For the text-containing cell, return its midpoint in (X, Y) coordinate format. 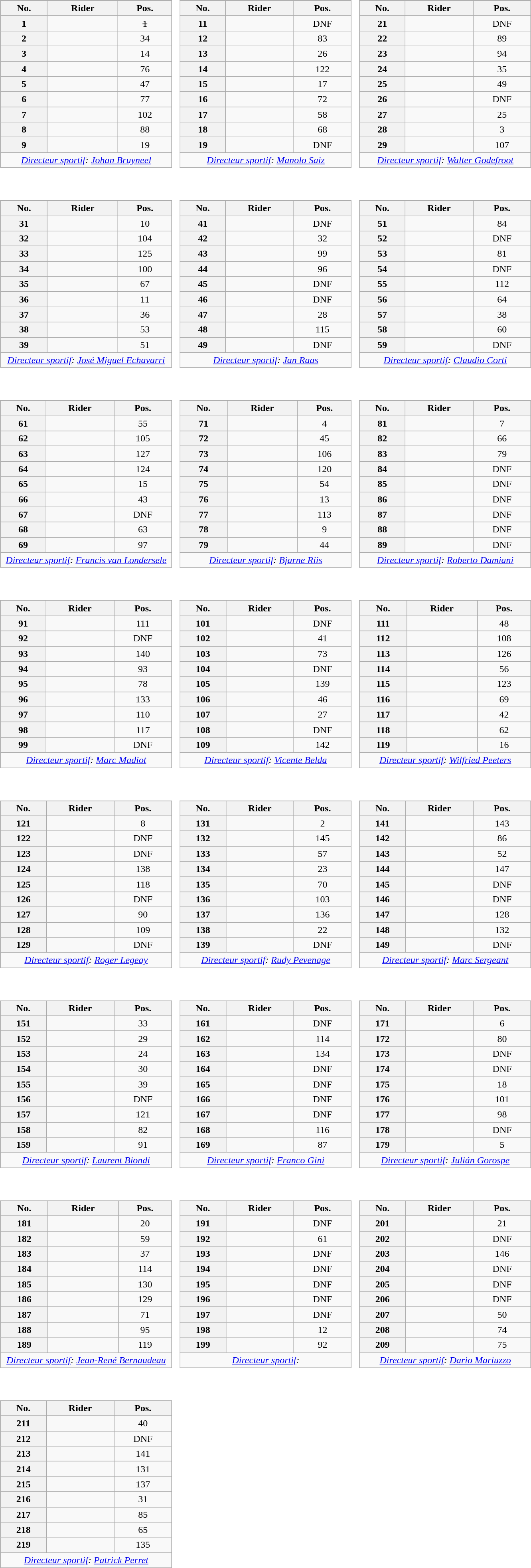
148 (382, 929)
100 (145, 269)
Directeur sportif: Franco Gini (266, 1160)
152 (23, 1038)
182 (24, 1238)
197 (203, 1315)
140 (143, 654)
212 (23, 1439)
Directeur sportif: José Miguel Echavarri (86, 360)
204 (382, 1269)
Directeur sportif: Manolo Saiz (266, 160)
151 (23, 1023)
188 (24, 1330)
162 (203, 1038)
40 (143, 1424)
80 (502, 1038)
Directeur sportif: (266, 1360)
No. Rider Pos. 161 DNF 162 114 163 134 164 DNF 165 DNF 166 DNF 167 DNF 168 116 169 87 Directeur sportif: Franco Gini (268, 1079)
178 (382, 1130)
206 (382, 1299)
179 (382, 1145)
No. Rider Pos. 101 DNF 102 41 103 73 104 DNF 105 139 106 46 107 27 108 DNF 109 142 Directeur sportif: Vicente Belda (268, 679)
192 (203, 1238)
201 (382, 1223)
185 (24, 1284)
196 (203, 1299)
Directeur sportif: Patrick Perret (86, 1560)
184 (24, 1269)
10 (145, 223)
153 (23, 1054)
156 (23, 1099)
213 (23, 1454)
176 (382, 1099)
144 (382, 869)
Directeur sportif: Walter Godefroot (445, 160)
191 (203, 1223)
No. Rider Pos. 71 4 72 45 73 106 74 120 75 54 76 13 77 113 78 9 79 44 Directeur sportif: Bjarne Riis (268, 479)
Directeur sportif: Roger Legeay (86, 960)
149 (382, 945)
177 (382, 1115)
205 (382, 1284)
202 (382, 1238)
60 (502, 330)
195 (203, 1284)
214 (23, 1469)
186 (24, 1299)
Directeur sportif: Dario Mariuzzo (445, 1360)
163 (203, 1054)
Directeur sportif: Laurent Biondi (86, 1160)
181 (24, 1223)
173 (382, 1054)
211 (23, 1424)
No. Rider Pos. 191 DNF 192 61 193 DNF 194 DNF 195 DNF 196 DNF 197 DNF 198 12 199 92 Directeur sportif: (268, 1279)
120 (325, 469)
110 (143, 714)
209 (382, 1345)
203 (382, 1254)
Directeur sportif: Johan Bruyneel (86, 160)
217 (23, 1515)
50 (502, 1315)
155 (23, 1084)
166 (203, 1099)
207 (382, 1315)
165 (203, 1084)
Directeur sportif: Marc Madiot (86, 760)
175 (382, 1084)
157 (23, 1115)
172 (382, 1038)
193 (203, 1254)
Directeur sportif: Jan Raas (266, 360)
174 (382, 1069)
199 (203, 1345)
215 (23, 1484)
167 (203, 1115)
Directeur sportif: Wilfried Peeters (445, 760)
216 (23, 1499)
219 (23, 1545)
Directeur sportif: Claudio Corti (445, 360)
70 (322, 884)
Directeur sportif: Francis van Londersele (86, 560)
20 (145, 1223)
154 (23, 1069)
Directeur sportif: Jean-René Bernaudeau (86, 1360)
30 (143, 1069)
161 (203, 1023)
Directeur sportif: Rudy Pevenage (266, 960)
164 (203, 1069)
Directeur sportif: Bjarne Riis (266, 560)
169 (203, 1145)
208 (382, 1330)
No. Rider Pos. 41 DNF 42 32 43 99 44 96 45 DNF 46 DNF 47 28 48 115 49 DNF Directeur sportif: Jan Raas (268, 279)
198 (203, 1330)
130 (145, 1284)
Directeur sportif: Julián Gorospe (445, 1160)
158 (23, 1130)
159 (23, 1145)
187 (24, 1315)
Directeur sportif: Roberto Damiani (445, 560)
No. Rider Pos. 131 2 132 145 133 57 134 23 135 70 136 103 137 136 138 22 139 DNF Directeur sportif: Rudy Pevenage (268, 879)
171 (382, 1023)
194 (203, 1269)
183 (24, 1254)
90 (143, 914)
218 (23, 1530)
Directeur sportif: Vicente Belda (266, 760)
Directeur sportif: Marc Sergeant (445, 960)
168 (203, 1130)
189 (24, 1345)
